Capture the cell that displays the provided text and extract its [X, Y] central coordinate. 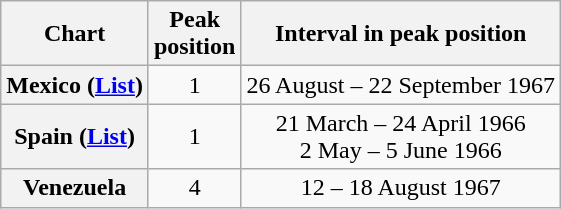
Peakposition [194, 34]
Venezuela [75, 188]
26 August – 22 September 1967 [401, 85]
Mexico (List) [75, 85]
12 – 18 August 1967 [401, 188]
Chart [75, 34]
Spain (List) [75, 136]
Interval in peak position [401, 34]
21 March – 24 April 19662 May – 5 June 1966 [401, 136]
4 [194, 188]
